Extract the [x, y] coordinate from the center of the cell holding the provided text.  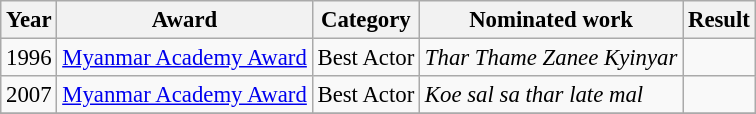
1996 [29, 58]
Category [366, 20]
Year [29, 20]
Thar Thame Zanee Kyinyar [552, 58]
Award [184, 20]
Nominated work [552, 20]
Koe sal sa thar late mal [552, 95]
Result [720, 20]
2007 [29, 95]
